Determine the (X, Y) coordinate at the center of the cell enclosing the given text.  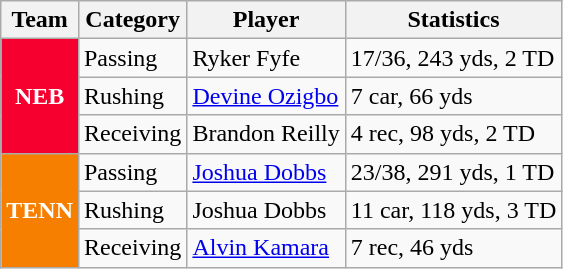
7 car, 66 yds (454, 96)
Player (266, 20)
17/36, 243 yds, 2 TD (454, 58)
7 rec, 46 yds (454, 248)
Brandon Reilly (266, 134)
TENN (40, 210)
Team (40, 20)
4 rec, 98 yds, 2 TD (454, 134)
23/38, 291 yds, 1 TD (454, 172)
Ryker Fyfe (266, 58)
11 car, 118 yds, 3 TD (454, 210)
Devine Ozigbo (266, 96)
NEB (40, 96)
Alvin Kamara (266, 248)
Statistics (454, 20)
Category (132, 20)
